Detect which cell encompasses the target text, then output its [X, Y] center coordinate. 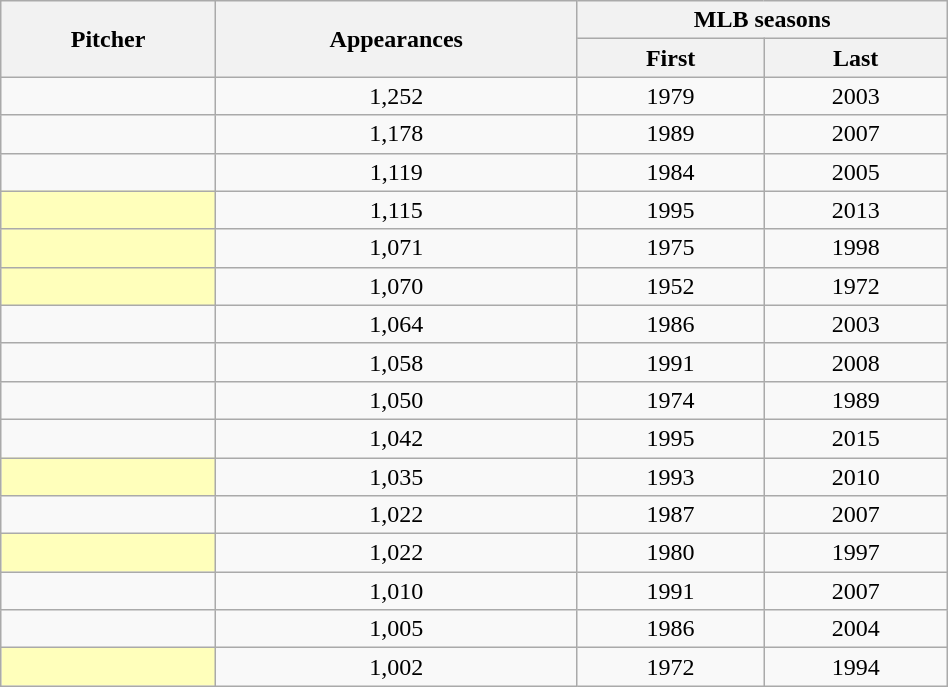
Last [856, 58]
1987 [670, 515]
1,042 [396, 438]
1,178 [396, 134]
Appearances [396, 39]
1997 [856, 553]
1979 [670, 96]
1998 [856, 248]
2005 [856, 172]
1,005 [396, 629]
1,010 [396, 591]
1974 [670, 400]
1,115 [396, 210]
1975 [670, 248]
1,050 [396, 400]
1952 [670, 286]
2010 [856, 477]
2008 [856, 362]
1,058 [396, 362]
1,071 [396, 248]
2013 [856, 210]
1,002 [396, 667]
1,252 [396, 96]
1984 [670, 172]
1,035 [396, 477]
MLB seasons [762, 20]
2004 [856, 629]
1,064 [396, 324]
1,070 [396, 286]
1,119 [396, 172]
First [670, 58]
Pitcher [108, 39]
1994 [856, 667]
2015 [856, 438]
1993 [670, 477]
1980 [670, 553]
